Return [X, Y] of the center of cell containing provided text 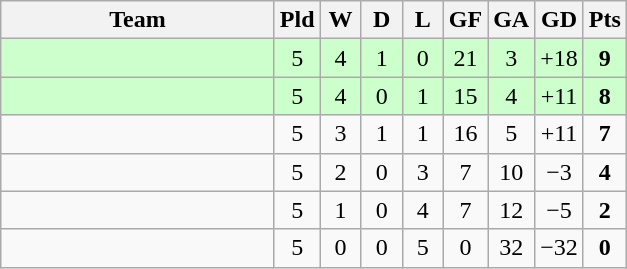
Pld [297, 20]
−5 [560, 210]
GD [560, 20]
−32 [560, 248]
−3 [560, 172]
Team [138, 20]
12 [512, 210]
15 [465, 96]
W [340, 20]
GF [465, 20]
21 [465, 58]
9 [604, 58]
32 [512, 248]
8 [604, 96]
Pts [604, 20]
L [422, 20]
GA [512, 20]
10 [512, 172]
+18 [560, 58]
D [382, 20]
16 [465, 134]
